Detect which cell encompasses the target text, then output its (x, y) center coordinate. 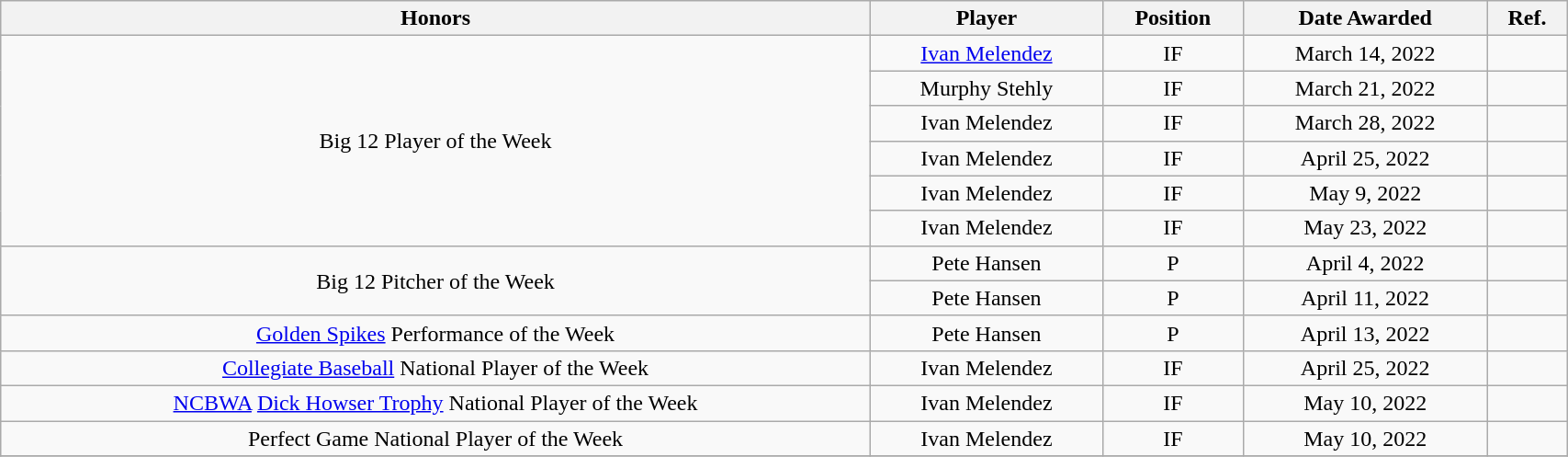
Big 12 Player of the Week (435, 141)
Collegiate Baseball National Player of the Week (435, 368)
March 21, 2022 (1365, 88)
March 28, 2022 (1365, 123)
Big 12 Pitcher of the Week (435, 280)
Player (987, 18)
May 23, 2022 (1365, 228)
March 14, 2022 (1365, 53)
Position (1173, 18)
Perfect Game National Player of the Week (435, 439)
Date Awarded (1365, 18)
April 11, 2022 (1365, 298)
Ref. (1527, 18)
Honors (435, 18)
April 4, 2022 (1365, 263)
Golden Spikes Performance of the Week (435, 333)
April 13, 2022 (1365, 333)
May 9, 2022 (1365, 193)
NCBWA Dick Howser Trophy National Player of the Week (435, 403)
Murphy Stehly (987, 88)
